Identify which cell holds the provided text, then report its [x, y] central coordinate. 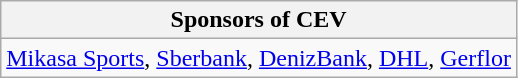
Mikasa Sports, Sberbank, DenizBank, DHL, Gerflor [259, 58]
Sponsors of CEV [259, 20]
